Identify which cell holds the provided text, then report its (x, y) central coordinate. 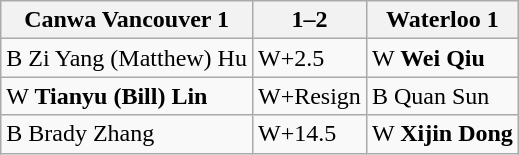
1–2 (309, 20)
W Xijin Dong (442, 134)
B Zi Yang (Matthew) Hu (127, 58)
W Wei Qiu (442, 58)
Waterloo 1 (442, 20)
B Quan Sun (442, 96)
W+Resign (309, 96)
W Tianyu (Bill) Lin (127, 96)
W+14.5 (309, 134)
Canwa Vancouver 1 (127, 20)
B Brady Zhang (127, 134)
W+2.5 (309, 58)
